Detect which cell encompasses the target text, then output its (x, y) center coordinate. 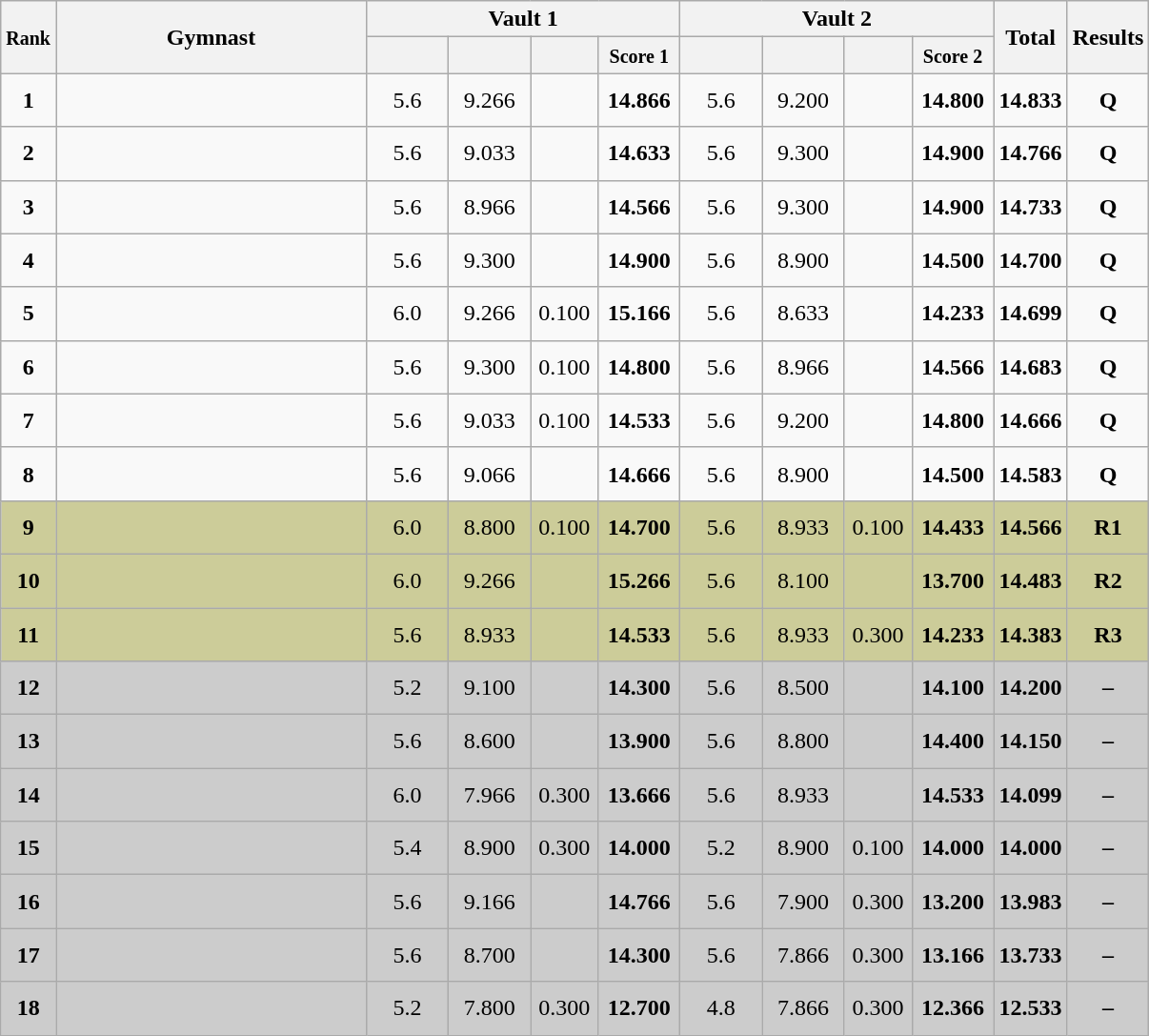
Vault 1 (524, 19)
8.100 (803, 580)
2 (29, 153)
13.200 (953, 902)
12.700 (639, 1008)
Rank (29, 37)
Results (1108, 37)
15.266 (639, 580)
13.666 (639, 795)
14 (29, 795)
14.100 (953, 688)
R2 (1108, 580)
6 (29, 367)
12.533 (1031, 1008)
9.166 (490, 902)
5.4 (408, 848)
8.700 (490, 955)
9.100 (490, 688)
R3 (1108, 635)
7.800 (490, 1008)
14.583 (1031, 474)
14.633 (639, 153)
7 (29, 420)
8.500 (803, 688)
14.099 (1031, 795)
14.433 (953, 527)
15.166 (639, 314)
8 (29, 474)
16 (29, 902)
14.833 (1031, 100)
13.983 (1031, 902)
15 (29, 848)
5 (29, 314)
Score 2 (953, 55)
9 (29, 527)
14.483 (1031, 580)
R1 (1108, 527)
14.150 (1031, 741)
14.699 (1031, 314)
7.966 (490, 795)
14.733 (1031, 207)
13.900 (639, 741)
8.600 (490, 741)
10 (29, 580)
3 (29, 207)
13.166 (953, 955)
17 (29, 955)
9.066 (490, 474)
13 (29, 741)
7.900 (803, 902)
8.633 (803, 314)
Total (1031, 37)
4.8 (721, 1008)
14.683 (1031, 367)
11 (29, 635)
13.733 (1031, 955)
1 (29, 100)
14.200 (1031, 688)
Gymnast (211, 37)
13.700 (953, 580)
4 (29, 260)
12.366 (953, 1008)
Score 1 (639, 55)
Vault 2 (837, 19)
14.866 (639, 100)
14.383 (1031, 635)
14.400 (953, 741)
12 (29, 688)
18 (29, 1008)
